Return the (x, y) coordinate for the center point of the cell that contains the specified text.  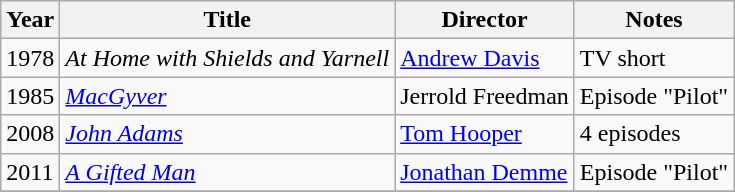
1985 (30, 96)
Andrew Davis (485, 58)
4 episodes (654, 134)
Director (485, 20)
Notes (654, 20)
Jonathan Demme (485, 172)
2008 (30, 134)
2011 (30, 172)
1978 (30, 58)
MacGyver (228, 96)
Tom Hooper (485, 134)
Jerrold Freedman (485, 96)
Title (228, 20)
Year (30, 20)
TV short (654, 58)
John Adams (228, 134)
A Gifted Man (228, 172)
At Home with Shields and Yarnell (228, 58)
